Search for the cell housing the specified text and yield its [X, Y] center coordinate. 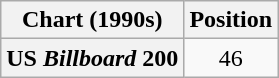
Chart (1990s) [92, 20]
US Billboard 200 [92, 58]
Position [231, 20]
46 [231, 58]
